Output the [X, Y] coordinate of the center of the cell containing the given text.  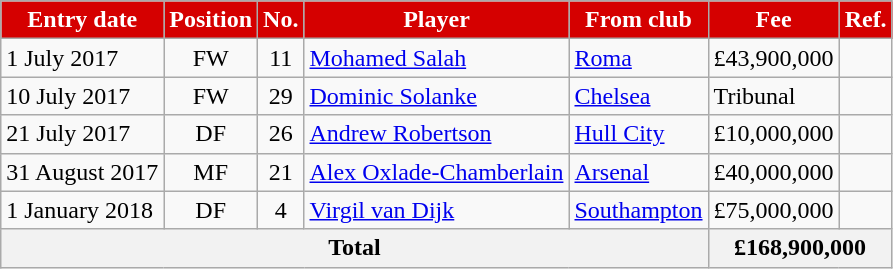
Entry date [82, 20]
1 July 2017 [82, 58]
Mohamed Salah [436, 58]
£40,000,000 [774, 172]
Alex Oxlade-Chamberlain [436, 172]
21 [281, 172]
21 July 2017 [82, 134]
Fee [774, 20]
31 August 2017 [82, 172]
Position [211, 20]
Arsenal [638, 172]
No. [281, 20]
Hull City [638, 134]
29 [281, 96]
Andrew Robertson [436, 134]
Dominic Solanke [436, 96]
MF [211, 172]
Virgil van Dijk [436, 210]
Roma [638, 58]
£10,000,000 [774, 134]
Southampton [638, 210]
£75,000,000 [774, 210]
Player [436, 20]
1 January 2018 [82, 210]
4 [281, 210]
£168,900,000 [800, 248]
10 July 2017 [82, 96]
11 [281, 58]
Tribunal [774, 96]
Ref. [866, 20]
Total [354, 248]
From club [638, 20]
Chelsea [638, 96]
26 [281, 134]
£43,900,000 [774, 58]
